Find where the given text appears and provide that cell's center as [X, Y] coordinate. 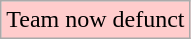
Team now defunct [96, 20]
